Return the (X, Y) coordinate for the center point of the cell that contains the specified text.  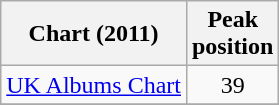
UK Albums Chart (94, 85)
Peakposition (232, 34)
39 (232, 85)
Chart (2011) (94, 34)
